Provide the [x, y] coordinate of the cell's center where the given text is located.  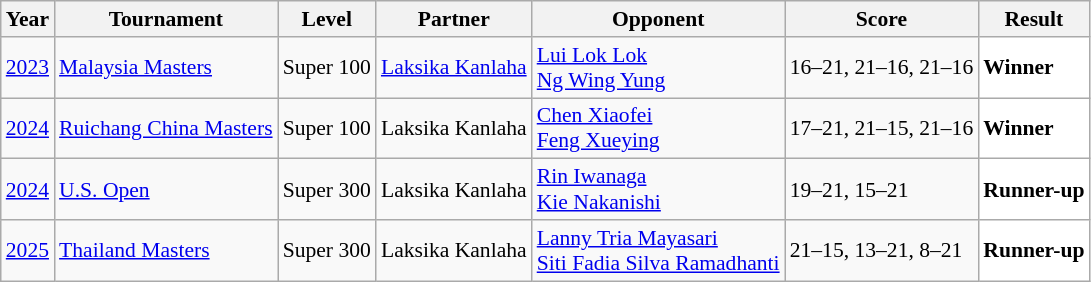
17–21, 21–15, 21–16 [882, 128]
19–21, 15–21 [882, 190]
Lanny Tria Mayasari Siti Fadia Silva Ramadhanti [658, 250]
Partner [454, 19]
Rin Iwanaga Kie Nakanishi [658, 190]
2025 [28, 250]
Tournament [166, 19]
16–21, 21–16, 21–16 [882, 68]
21–15, 13–21, 8–21 [882, 250]
Ruichang China Masters [166, 128]
2023 [28, 68]
Result [1034, 19]
Level [327, 19]
Opponent [658, 19]
Year [28, 19]
Malaysia Masters [166, 68]
Thailand Masters [166, 250]
U.S. Open [166, 190]
Chen Xiaofei Feng Xueying [658, 128]
Lui Lok Lok Ng Wing Yung [658, 68]
Score [882, 19]
